Find where the given text appears and provide that cell's center as [X, Y] coordinate. 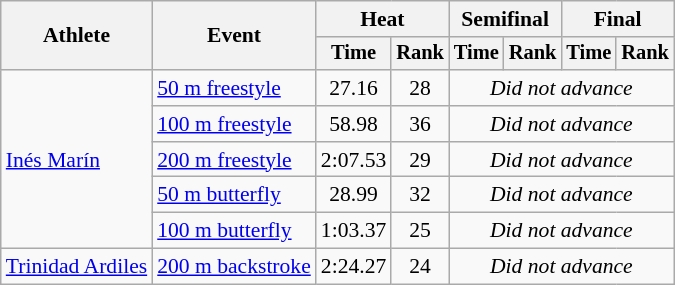
25 [420, 231]
24 [420, 267]
29 [420, 160]
Heat [382, 19]
28 [420, 88]
28.99 [354, 195]
Final [617, 19]
36 [420, 124]
100 m butterfly [234, 231]
2:24.27 [354, 267]
Athlete [76, 36]
58.98 [354, 124]
200 m backstroke [234, 267]
Trinidad Ardiles [76, 267]
27.16 [354, 88]
Inés Marín [76, 159]
Event [234, 36]
200 m freestyle [234, 160]
100 m freestyle [234, 124]
2:07.53 [354, 160]
50 m butterfly [234, 195]
1:03.37 [354, 231]
Semifinal [505, 19]
50 m freestyle [234, 88]
32 [420, 195]
